From the cell containing the given text, extract its center point as [X, Y] coordinate. 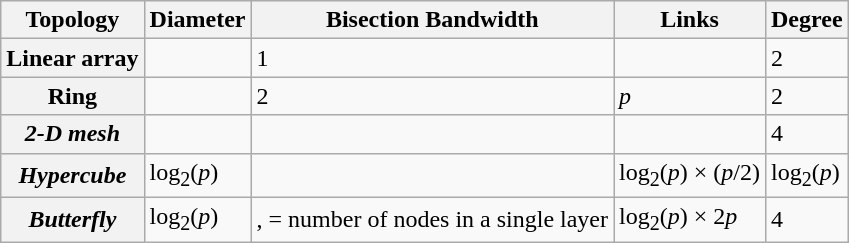
Topology [72, 20]
Ring [72, 96]
log2(p) × 2p [690, 219]
log2(p) × (p/2) [690, 175]
p [690, 96]
Links [690, 20]
1 [432, 58]
Butterfly [72, 219]
Hypercube [72, 175]
Degree [806, 20]
2-D mesh [72, 134]
, = number of nodes in a single layer [432, 219]
Bisection Bandwidth [432, 20]
Diameter [198, 20]
Linear array [72, 58]
